Return the (X, Y) coordinate for the center point of the cell that contains the specified text.  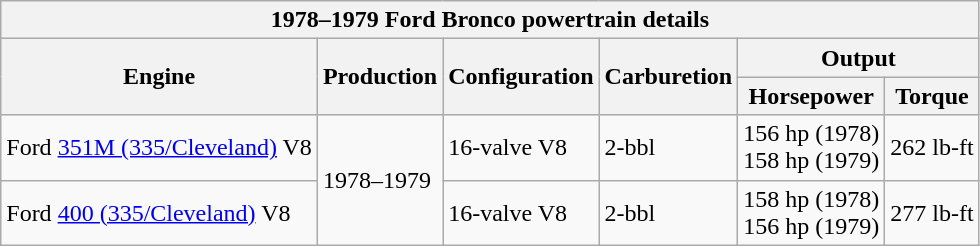
Production (380, 77)
Torque (932, 96)
1978–1979 (380, 180)
Configuration (521, 77)
262 lb-ft (932, 148)
277 lb-ft (932, 212)
Output (858, 58)
156 hp (1978)158 hp (1979) (812, 148)
Ford 351M (335/Cleveland) V8 (160, 148)
Engine (160, 77)
Horsepower (812, 96)
Carburetion (668, 77)
1978–1979 Ford Bronco powertrain details (490, 20)
158 hp (1978)156 hp (1979) (812, 212)
Ford 400 (335/Cleveland) V8 (160, 212)
